Return [x, y] of the center of cell containing provided text 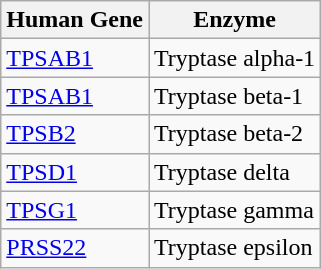
Tryptase gamma [234, 210]
PRSS22 [75, 248]
TPSB2 [75, 134]
Tryptase beta-2 [234, 134]
Tryptase alpha-1 [234, 58]
TPSD1 [75, 172]
Tryptase beta-1 [234, 96]
Tryptase delta [234, 172]
TPSG1 [75, 210]
Tryptase epsilon [234, 248]
Human Gene [75, 20]
Enzyme [234, 20]
